Locate the cell with the specified text and output its (X, Y) center coordinate. 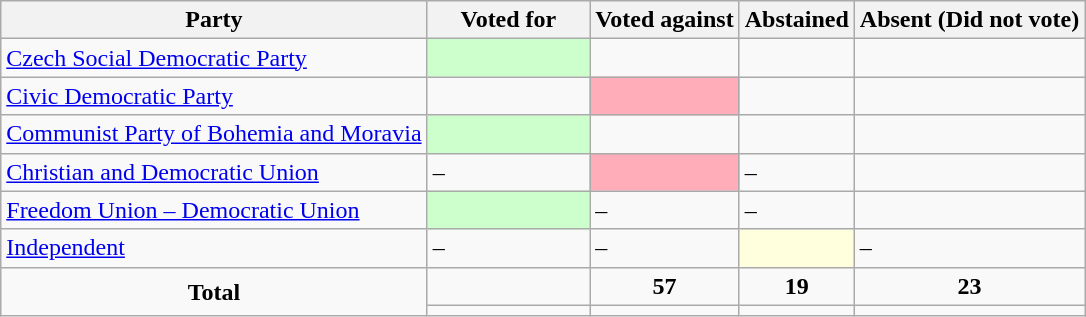
Total (214, 292)
Abstained (796, 20)
57 (665, 286)
Party (214, 20)
Communist Party of Bohemia and Moravia (214, 134)
Voted against (665, 20)
Civic Democratic Party (214, 96)
Freedom Union – Democratic Union (214, 210)
23 (969, 286)
Absent (Did not vote) (969, 20)
Independent (214, 248)
Christian and Democratic Union (214, 172)
Voted for (508, 20)
19 (796, 286)
Czech Social Democratic Party (214, 58)
